Detect which cell encompasses the target text, then output its [X, Y] center coordinate. 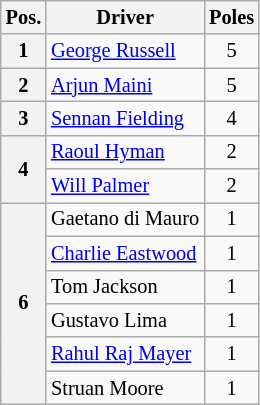
Raoul Hyman [125, 152]
Pos. [24, 17]
Tom Jackson [125, 287]
Will Palmer [125, 186]
Arjun Maini [125, 85]
3 [24, 118]
Poles [232, 17]
George Russell [125, 51]
Charlie Eastwood [125, 253]
Struan Moore [125, 388]
Gaetano di Mauro [125, 219]
Sennan Fielding [125, 118]
Rahul Raj Mayer [125, 354]
Gustavo Lima [125, 320]
Driver [125, 17]
6 [24, 303]
